From the cell containing the given text, extract its center point as [X, Y] coordinate. 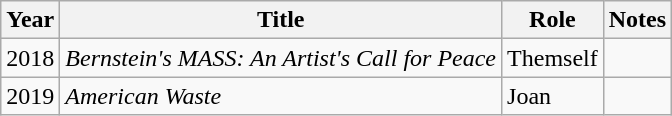
Year [30, 20]
Title [281, 20]
Themself [553, 58]
Bernstein's MASS: An Artist's Call for Peace [281, 58]
2018 [30, 58]
Role [553, 20]
Notes [637, 20]
2019 [30, 96]
Joan [553, 96]
American Waste [281, 96]
